Output the [x, y] coordinate of the center of the cell containing the given text.  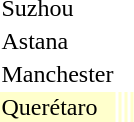
Querétaro [58, 107]
Manchester [58, 74]
Astana [58, 41]
